Detect which cell encompasses the target text, then output its (X, Y) center coordinate. 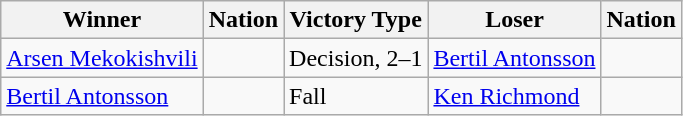
Winner (102, 20)
Ken Richmond (514, 96)
Arsen Mekokishvili (102, 58)
Loser (514, 20)
Decision, 2–1 (356, 58)
Victory Type (356, 20)
Fall (356, 96)
